Return the [x, y] coordinate for the center point of the cell that contains the specified text.  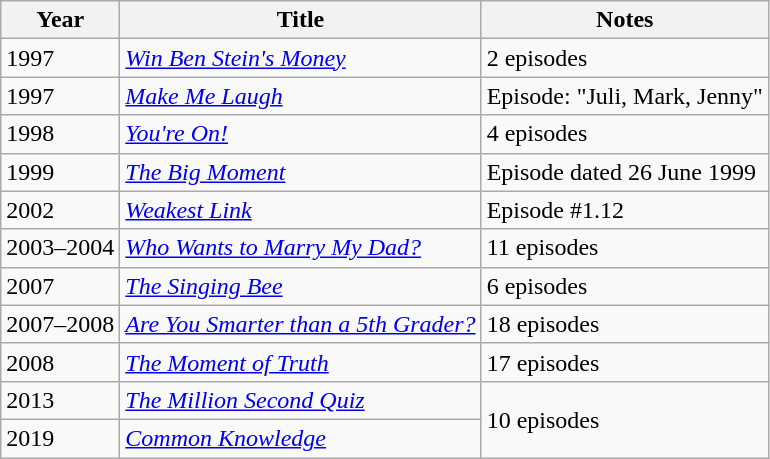
Are You Smarter than a 5th Grader? [300, 324]
The Big Moment [300, 172]
Who Wants to Marry My Dad? [300, 248]
Make Me Laugh [300, 96]
4 episodes [624, 134]
11 episodes [624, 248]
2019 [60, 438]
You're On! [300, 134]
1999 [60, 172]
2003–2004 [60, 248]
The Million Second Quiz [300, 400]
6 episodes [624, 286]
18 episodes [624, 324]
2002 [60, 210]
Episode dated 26 June 1999 [624, 172]
The Singing Bee [300, 286]
Common Knowledge [300, 438]
Title [300, 20]
2007–2008 [60, 324]
Notes [624, 20]
2008 [60, 362]
2013 [60, 400]
Weakest Link [300, 210]
Episode: "Juli, Mark, Jenny" [624, 96]
Episode #1.12 [624, 210]
Win Ben Stein's Money [300, 58]
2 episodes [624, 58]
10 episodes [624, 419]
2007 [60, 286]
17 episodes [624, 362]
1998 [60, 134]
The Moment of Truth [300, 362]
Year [60, 20]
